Scan for the cell matching the given text and deliver its (x, y) coordinate at center. 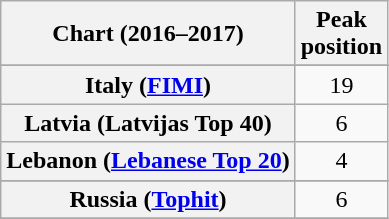
Italy (FIMI) (148, 85)
Russia (Tophit) (148, 199)
Peakposition (341, 34)
Chart (2016–2017) (148, 34)
Latvia (Latvijas Top 40) (148, 123)
4 (341, 161)
Lebanon (Lebanese Top 20) (148, 161)
19 (341, 85)
